From the cell containing the given text, extract its center point as (X, Y) coordinate. 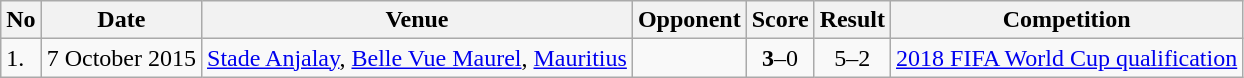
No (21, 20)
Stade Anjalay, Belle Vue Maurel, Mauritius (418, 58)
2018 FIFA World Cup qualification (1067, 58)
Opponent (689, 20)
3–0 (780, 58)
Competition (1067, 20)
Venue (418, 20)
7 October 2015 (121, 58)
5–2 (852, 58)
Score (780, 20)
1. (21, 58)
Result (852, 20)
Date (121, 20)
